From the cell containing the given text, extract its center point as [x, y] coordinate. 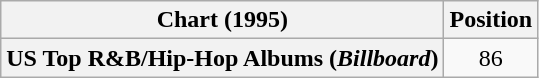
86 [491, 58]
Position [491, 20]
US Top R&B/Hip-Hop Albums (Billboard) [222, 58]
Chart (1995) [222, 20]
